Provide the [X, Y] coordinate of the cell's center where the given text is located.  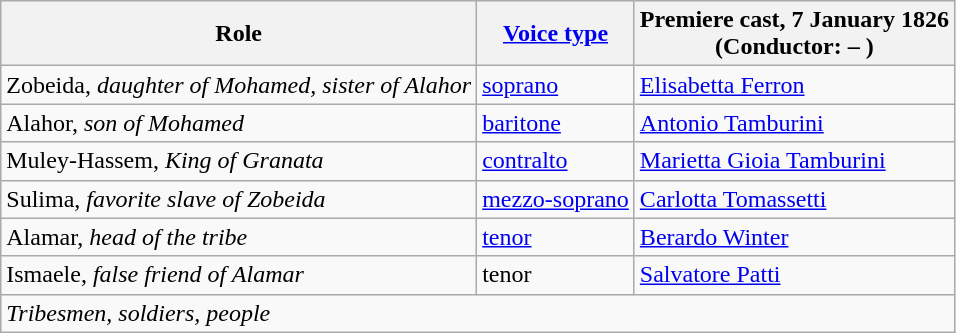
Premiere cast, 7 January 1826(Conductor: – ) [794, 34]
baritone [556, 123]
Zobeida, daughter of Mohamed, sister of Alahor [239, 85]
Marietta Gioia Tamburini [794, 161]
Muley-Hassem, King of Granata [239, 161]
Voice type [556, 34]
Alahor, son of Mohamed [239, 123]
Ismaele, false friend of Alamar [239, 275]
Berardo Winter [794, 237]
Carlotta Tomassetti [794, 199]
Elisabetta Ferron [794, 85]
Alamar, head of the tribe [239, 237]
Tribesmen, soldiers, people [478, 313]
Antonio Tamburini [794, 123]
Role [239, 34]
mezzo-soprano [556, 199]
soprano [556, 85]
Sulima, favorite slave of Zobeida [239, 199]
Salvatore Patti [794, 275]
contralto [556, 161]
